Pinpoint the cell where the given text exists, returning its [x, y] midpoint coordinate. 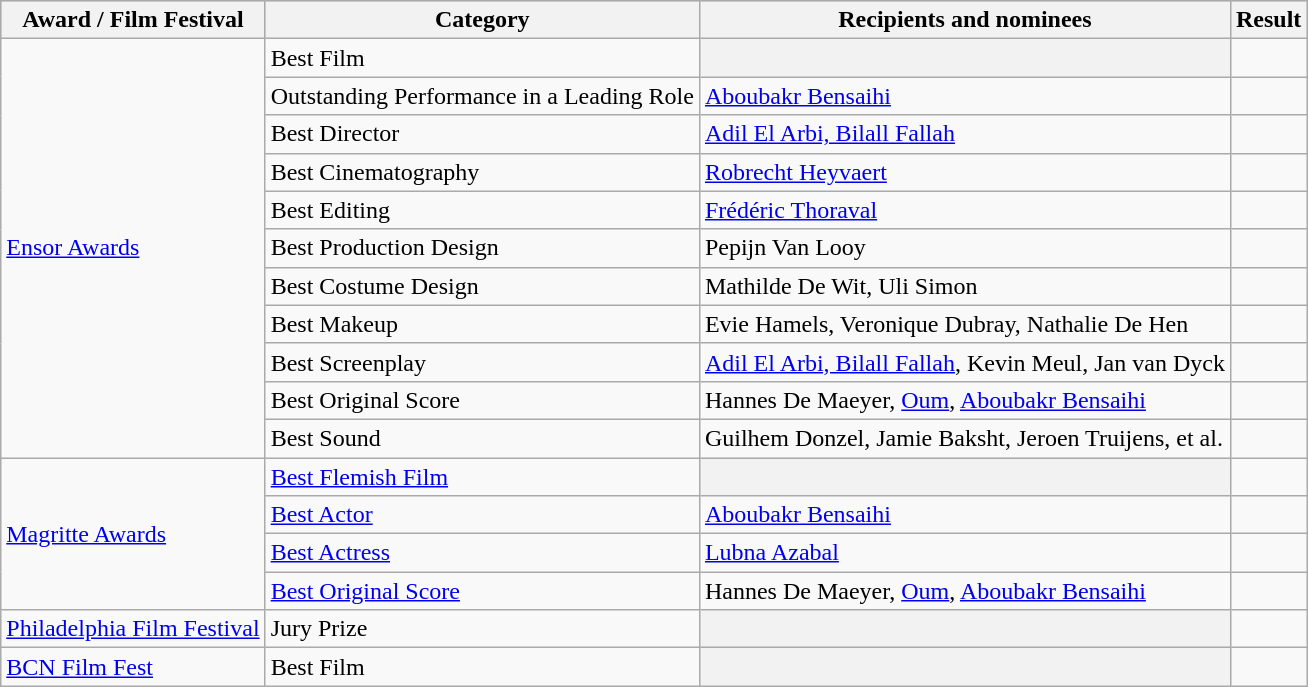
Magritte Awards [133, 534]
Best Actress [482, 553]
Best Flemish Film [482, 477]
Result [1268, 20]
Robrecht Heyvaert [964, 172]
Best Screenplay [482, 362]
Guilhem Donzel, Jamie Baksht, Jeroen Truijens, et al. [964, 438]
Lubna Azabal [964, 553]
Outstanding Performance in a Leading Role [482, 96]
Best Director [482, 134]
Best Makeup [482, 324]
Best Editing [482, 210]
Ensor Awards [133, 248]
Best Actor [482, 515]
Jury Prize [482, 629]
Best Sound [482, 438]
Philadelphia Film Festival [133, 629]
BCN Film Fest [133, 667]
Category [482, 20]
Pepijn Van Looy [964, 248]
Evie Hamels, Veronique Dubray, Nathalie De Hen [964, 324]
Recipients and nominees [964, 20]
Best Costume Design [482, 286]
Frédéric Thoraval [964, 210]
Best Cinematography [482, 172]
Best Production Design [482, 248]
Adil El Arbi, Bilall Fallah, Kevin Meul, Jan van Dyck [964, 362]
Award / Film Festival [133, 20]
Mathilde De Wit, Uli Simon [964, 286]
Adil El Arbi, Bilall Fallah [964, 134]
